Return the (X, Y) coordinate for the center point of the cell that contains the specified text.  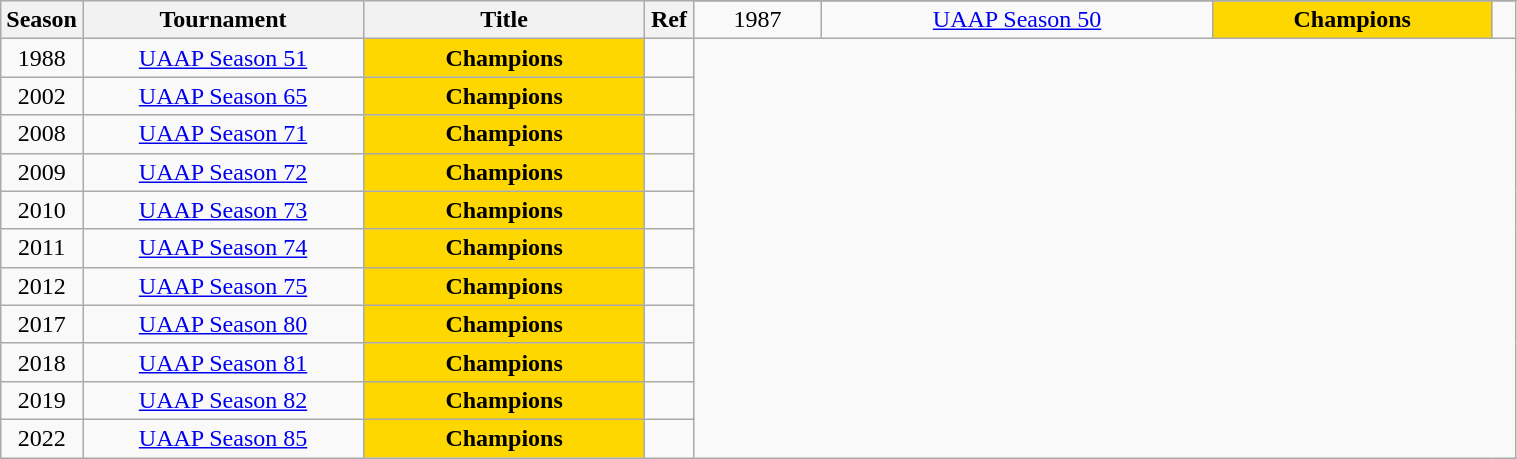
2010 (42, 210)
UAAP Season 75 (222, 286)
2017 (42, 324)
UAAP Season 51 (222, 58)
2019 (42, 400)
UAAP Season 81 (222, 362)
UAAP Season 50 (1018, 20)
Season (42, 20)
2009 (42, 172)
UAAP Season 74 (222, 248)
Tournament (222, 20)
2002 (42, 96)
UAAP Season 72 (222, 172)
2018 (42, 362)
2022 (42, 438)
2011 (42, 248)
UAAP Season 73 (222, 210)
UAAP Season 65 (222, 96)
2008 (42, 134)
1988 (42, 58)
UAAP Season 80 (222, 324)
UAAP Season 71 (222, 134)
Ref (670, 20)
1987 (758, 20)
UAAP Season 82 (222, 400)
Title (504, 20)
UAAP Season 85 (222, 438)
2012 (42, 286)
